Identify which cell holds the provided text, then report its (X, Y) central coordinate. 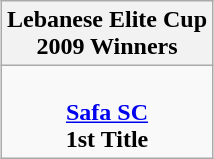
Safa SC1st Title (106, 112)
Lebanese Elite Cup 2009 Winners (106, 34)
